Identify which cell holds the provided text, then report its (X, Y) central coordinate. 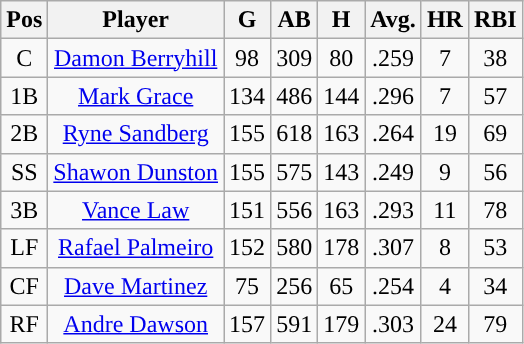
151 (248, 210)
.293 (394, 210)
.264 (394, 134)
1B (24, 96)
Andre Dawson (136, 324)
53 (495, 248)
.303 (394, 324)
CF (24, 286)
Vance Law (136, 210)
.307 (394, 248)
157 (248, 324)
65 (342, 286)
Damon Berryhill (136, 58)
486 (294, 96)
Pos (24, 20)
80 (342, 58)
57 (495, 96)
618 (294, 134)
2B (24, 134)
8 (444, 248)
19 (444, 134)
C (24, 58)
152 (248, 248)
RF (24, 324)
24 (444, 324)
RBI (495, 20)
G (248, 20)
556 (294, 210)
144 (342, 96)
56 (495, 172)
.254 (394, 286)
591 (294, 324)
143 (342, 172)
75 (248, 286)
Mark Grace (136, 96)
Dave Martinez (136, 286)
Player (136, 20)
78 (495, 210)
11 (444, 210)
.259 (394, 58)
69 (495, 134)
34 (495, 286)
Shawon Dunston (136, 172)
134 (248, 96)
580 (294, 248)
178 (342, 248)
Avg. (394, 20)
98 (248, 58)
4 (444, 286)
38 (495, 58)
LF (24, 248)
AB (294, 20)
256 (294, 286)
3B (24, 210)
H (342, 20)
Rafael Palmeiro (136, 248)
Ryne Sandberg (136, 134)
309 (294, 58)
HR (444, 20)
SS (24, 172)
575 (294, 172)
.296 (394, 96)
179 (342, 324)
79 (495, 324)
9 (444, 172)
.249 (394, 172)
